Search for the cell housing the specified text and yield its (X, Y) center coordinate. 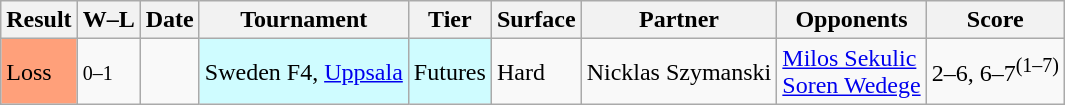
Surface (536, 20)
Partner (679, 20)
Opponents (852, 20)
Nicklas Szymanski (679, 72)
Sweden F4, Uppsala (304, 72)
Milos Sekulic Soren Wedege (852, 72)
Score (995, 20)
Date (170, 20)
Futures (450, 72)
Result (39, 20)
0–1 (108, 72)
Tier (450, 20)
Tournament (304, 20)
W–L (108, 20)
2–6, 6–7(1–7) (995, 72)
Loss (39, 72)
Hard (536, 72)
